Identify which cell holds the provided text, then report its [X, Y] central coordinate. 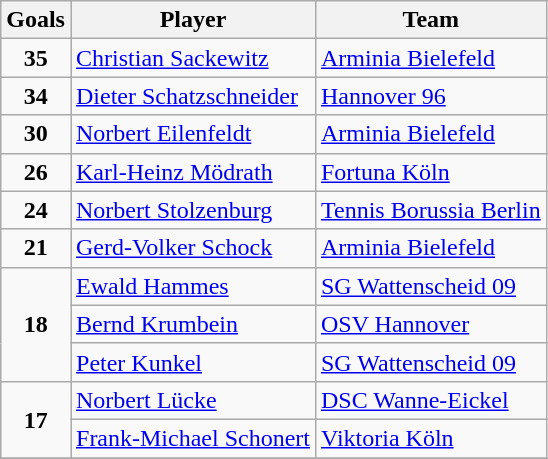
Viktoria Köln [430, 438]
Tennis Borussia Berlin [430, 210]
Frank-Michael Schonert [192, 438]
Norbert Stolzenburg [192, 210]
DSC Wanne-Eickel [430, 400]
Fortuna Köln [430, 172]
OSV Hannover [430, 324]
Ewald Hammes [192, 286]
Peter Kunkel [192, 362]
Gerd-Volker Schock [192, 248]
26 [36, 172]
Dieter Schatzschneider [192, 96]
34 [36, 96]
Player [192, 20]
18 [36, 324]
Christian Sackewitz [192, 58]
Norbert Lücke [192, 400]
24 [36, 210]
Bernd Krumbein [192, 324]
Goals [36, 20]
Norbert Eilenfeldt [192, 134]
21 [36, 248]
Karl-Heinz Mödrath [192, 172]
Hannover 96 [430, 96]
35 [36, 58]
17 [36, 419]
Team [430, 20]
30 [36, 134]
